Locate the cell with the specified text and output its (x, y) center coordinate. 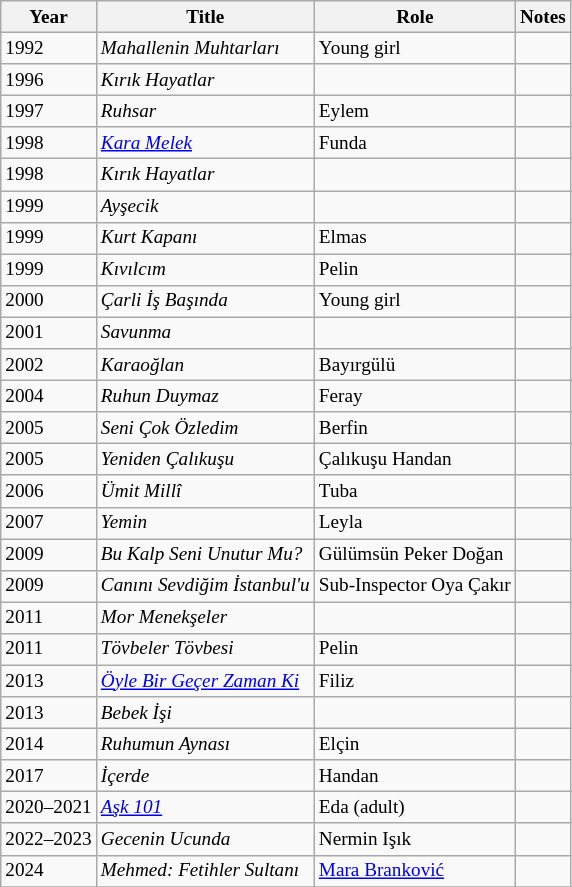
2001 (49, 333)
Elmas (414, 238)
Çarli İş Başında (205, 301)
Feray (414, 396)
Handan (414, 776)
Kurt Kapanı (205, 238)
Tuba (414, 491)
Bu Kalp Seni Unutur Mu? (205, 554)
Gülümsün Peker Doğan (414, 554)
Öyle Bir Geçer Zaman Ki (205, 681)
2024 (49, 871)
1996 (49, 80)
2002 (49, 365)
Funda (414, 143)
Mahallenin Muhtarları (205, 48)
Ruhsar (205, 111)
Mor Menekşeler (205, 618)
2020–2021 (49, 808)
Aşk 101 (205, 808)
2004 (49, 396)
Kara Melek (205, 143)
İçerde (205, 776)
Mehmed: Fetihler Sultanı (205, 871)
Yemin (205, 523)
Ruhumun Aynası (205, 744)
Year (49, 17)
Sub-Inspector Oya Çakır (414, 586)
2017 (49, 776)
Nermin Işık (414, 839)
Leyla (414, 523)
Ayşecik (205, 206)
Savunma (205, 333)
Eylem (414, 111)
Ruhun Duymaz (205, 396)
Bayırgülü (414, 365)
Title (205, 17)
Canını Sevdiğim İstanbul'u (205, 586)
Role (414, 17)
Çalıkuşu Handan (414, 460)
Elçin (414, 744)
Gecenin Ucunda (205, 839)
Yeniden Çalıkuşu (205, 460)
Filiz (414, 681)
Eda (adult) (414, 808)
2014 (49, 744)
2022–2023 (49, 839)
Berfin (414, 428)
Ümit Millî (205, 491)
1992 (49, 48)
Mara Branković (414, 871)
Seni Çok Özledim (205, 428)
Kıvılcım (205, 270)
2006 (49, 491)
2007 (49, 523)
1997 (49, 111)
Notes (542, 17)
Tövbeler Tövbesi (205, 649)
Bebek İşi (205, 713)
2000 (49, 301)
Karaoğlan (205, 365)
